Detect which cell encompasses the target text, then output its (X, Y) center coordinate. 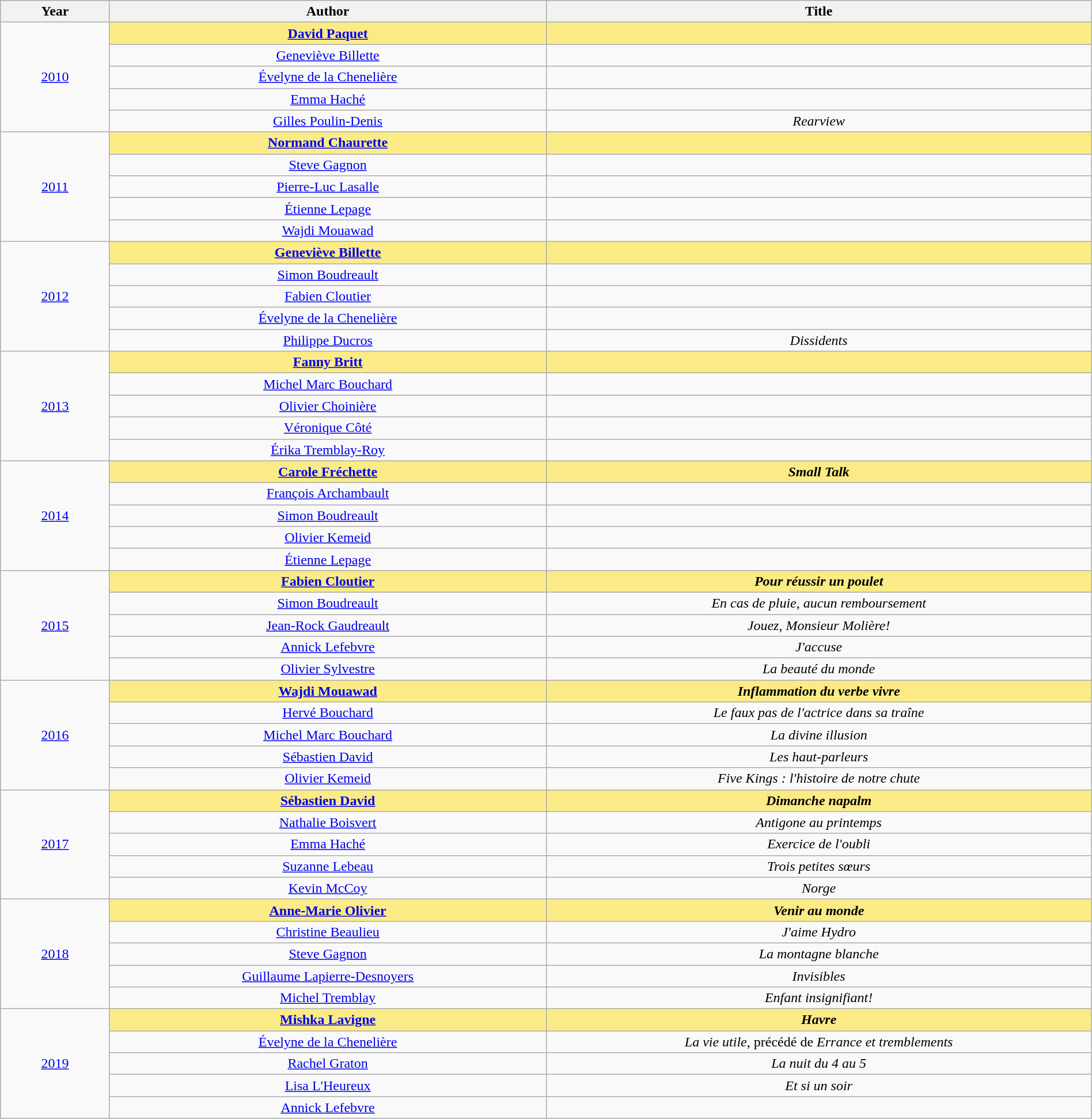
Christine Beaulieu (328, 932)
Rearview (819, 121)
Mishka Lavigne (328, 1020)
Lisa L'Heureux (328, 1086)
Dimanche napalm (819, 801)
Enfant insignifiant! (819, 998)
Inflammation du verbe vivre (819, 691)
2018 (55, 954)
Title (819, 12)
J'aime Hydro (819, 932)
David Paquet (328, 33)
Five Kings : l'histoire de notre chute (819, 779)
Year (55, 12)
Jean-Rock Gaudreault (328, 625)
Kevin McCoy (328, 888)
Érika Tremblay-Roy (328, 450)
Antigone au printemps (819, 822)
Exercice de l'oubli (819, 844)
La nuit du 4 au 5 (819, 1064)
Invisibles (819, 976)
2014 (55, 515)
Fanny Britt (328, 362)
Les haut-parleurs (819, 757)
Venir au monde (819, 910)
2015 (55, 625)
Suzanne Lebeau (328, 866)
La vie utile, précédé de Errance et tremblements (819, 1042)
Anne-Marie Olivier (328, 910)
Olivier Sylvestre (328, 669)
Havre (819, 1020)
2010 (55, 77)
Olivier Choinière (328, 406)
En cas de pluie, aucun remboursement (819, 603)
2012 (55, 296)
Trois petites sœurs (819, 866)
Michel Tremblay (328, 998)
2016 (55, 735)
2019 (55, 1064)
Dissidents (819, 340)
Le faux pas de l'actrice dans sa traîne (819, 713)
La montagne blanche (819, 954)
Norge (819, 888)
Gilles Poulin-Denis (328, 121)
2017 (55, 844)
J'accuse (819, 647)
Small Talk (819, 472)
Guillaume Lapierre-Desnoyers (328, 976)
Carole Fréchette (328, 472)
Rachel Graton (328, 1064)
François Archambault (328, 494)
Jouez, Monsieur Molière! (819, 625)
Philippe Ducros (328, 340)
Hervé Bouchard (328, 713)
Author (328, 12)
2011 (55, 187)
La beauté du monde (819, 669)
Nathalie Boisvert (328, 822)
La divine illusion (819, 735)
Pierre-Luc Lasalle (328, 187)
Normand Chaurette (328, 143)
Pour réussir un poulet (819, 581)
Véronique Côté (328, 428)
2013 (55, 406)
Et si un soir (819, 1086)
